Search for the cell housing the specified text and yield its [x, y] center coordinate. 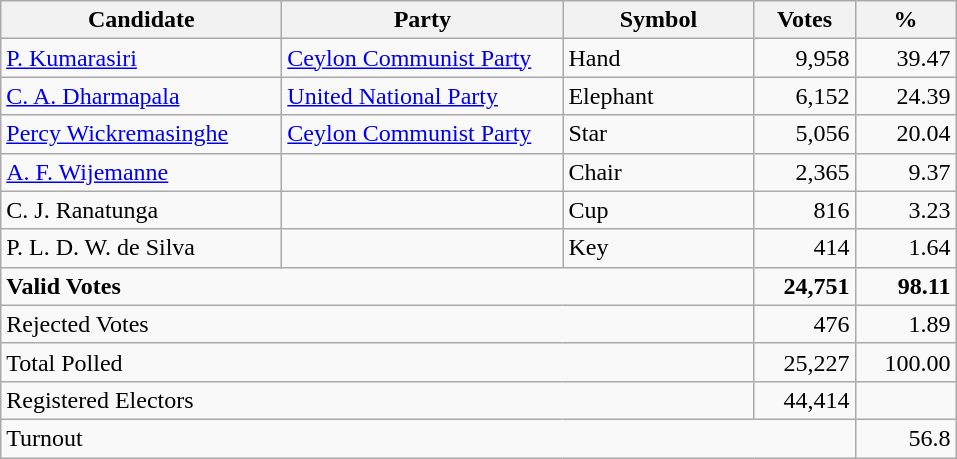
1.89 [906, 324]
39.47 [906, 58]
3.23 [906, 210]
6,152 [804, 96]
Star [658, 134]
Cup [658, 210]
Party [422, 20]
9.37 [906, 172]
25,227 [804, 362]
Votes [804, 20]
A. F. Wijemanne [142, 172]
816 [804, 210]
Candidate [142, 20]
P. Kumarasiri [142, 58]
Symbol [658, 20]
Key [658, 248]
% [906, 20]
Rejected Votes [378, 324]
5,056 [804, 134]
Elephant [658, 96]
44,414 [804, 400]
24.39 [906, 96]
56.8 [906, 438]
98.11 [906, 286]
C. J. Ranatunga [142, 210]
Chair [658, 172]
P. L. D. W. de Silva [142, 248]
C. A. Dharmapala [142, 96]
Registered Electors [378, 400]
Percy Wickremasinghe [142, 134]
20.04 [906, 134]
Valid Votes [378, 286]
1.64 [906, 248]
476 [804, 324]
Hand [658, 58]
9,958 [804, 58]
24,751 [804, 286]
414 [804, 248]
Turnout [428, 438]
100.00 [906, 362]
2,365 [804, 172]
United National Party [422, 96]
Total Polled [378, 362]
